For the text-containing cell, return its midpoint in [X, Y] coordinate format. 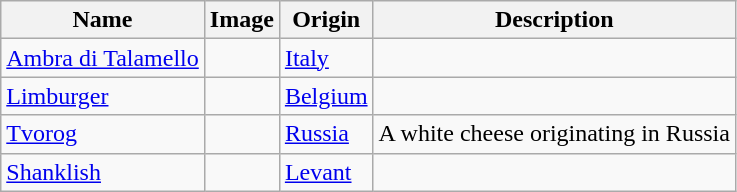
Levant [326, 172]
Image [242, 20]
Shanklish [103, 172]
Ambra di Talamello [103, 58]
Tvorog [103, 134]
Limburger [103, 96]
Italy [326, 58]
Origin [326, 20]
Belgium [326, 96]
Description [554, 20]
Name [103, 20]
A white cheese originating in Russia [554, 134]
Russia [326, 134]
